Return the (x, y) coordinate for the center point of the cell that contains the specified text.  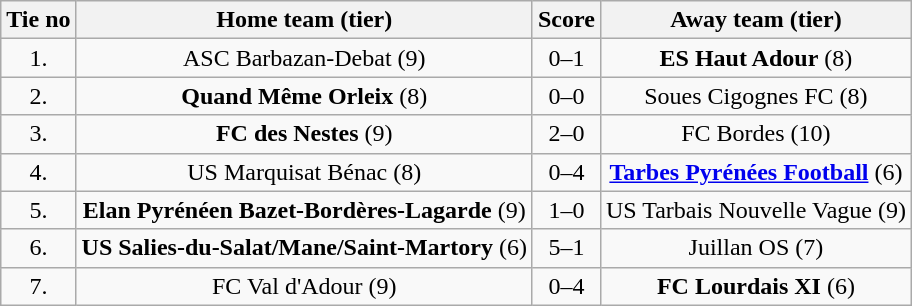
1–0 (566, 210)
5. (38, 210)
FC Bordes (10) (756, 134)
Score (566, 20)
ASC Barbazan-Debat (9) (304, 58)
FC Lourdais XI (6) (756, 286)
Away team (tier) (756, 20)
Soues Cigognes FC (8) (756, 96)
Elan Pyrénéen Bazet-Bordères-Lagarde (9) (304, 210)
2. (38, 96)
6. (38, 248)
0–0 (566, 96)
US Tarbais Nouvelle Vague (9) (756, 210)
FC des Nestes (9) (304, 134)
5–1 (566, 248)
US Marquisat Bénac (8) (304, 172)
ES Haut Adour (8) (756, 58)
Home team (tier) (304, 20)
Quand Même Orleix (8) (304, 96)
US Salies-du-Salat/Mane/Saint-Martory (6) (304, 248)
Juillan OS (7) (756, 248)
Tarbes Pyrénées Football (6) (756, 172)
4. (38, 172)
1. (38, 58)
3. (38, 134)
7. (38, 286)
FC Val d'Adour (9) (304, 286)
2–0 (566, 134)
Tie no (38, 20)
0–1 (566, 58)
